Extract the (X, Y) coordinate from the center of the cell holding the provided text.  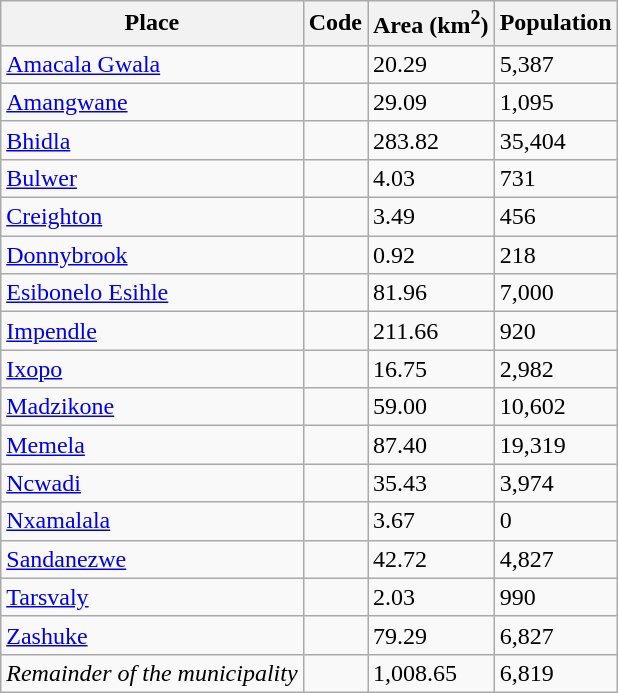
Code (335, 24)
16.75 (432, 369)
Creighton (152, 217)
456 (556, 217)
0.92 (432, 255)
1,008.65 (432, 673)
Donnybrook (152, 255)
Esibonelo Esihle (152, 293)
87.40 (432, 445)
731 (556, 178)
Tarsvaly (152, 597)
Bulwer (152, 178)
59.00 (432, 407)
920 (556, 331)
Madzikone (152, 407)
Remainder of the municipality (152, 673)
4.03 (432, 178)
19,319 (556, 445)
Place (152, 24)
990 (556, 597)
35,404 (556, 140)
10,602 (556, 407)
7,000 (556, 293)
211.66 (432, 331)
2.03 (432, 597)
218 (556, 255)
6,819 (556, 673)
Amacala Gwala (152, 64)
Sandanezwe (152, 559)
2,982 (556, 369)
29.09 (432, 102)
Impendle (152, 331)
Memela (152, 445)
Ncwadi (152, 483)
42.72 (432, 559)
79.29 (432, 635)
Ixopo (152, 369)
3.67 (432, 521)
5,387 (556, 64)
Nxamalala (152, 521)
1,095 (556, 102)
Zashuke (152, 635)
Area (km2) (432, 24)
283.82 (432, 140)
Population (556, 24)
3,974 (556, 483)
20.29 (432, 64)
Bhidla (152, 140)
35.43 (432, 483)
6,827 (556, 635)
0 (556, 521)
81.96 (432, 293)
3.49 (432, 217)
4,827 (556, 559)
Amangwane (152, 102)
